Scan for the cell matching the given text and deliver its (x, y) coordinate at center. 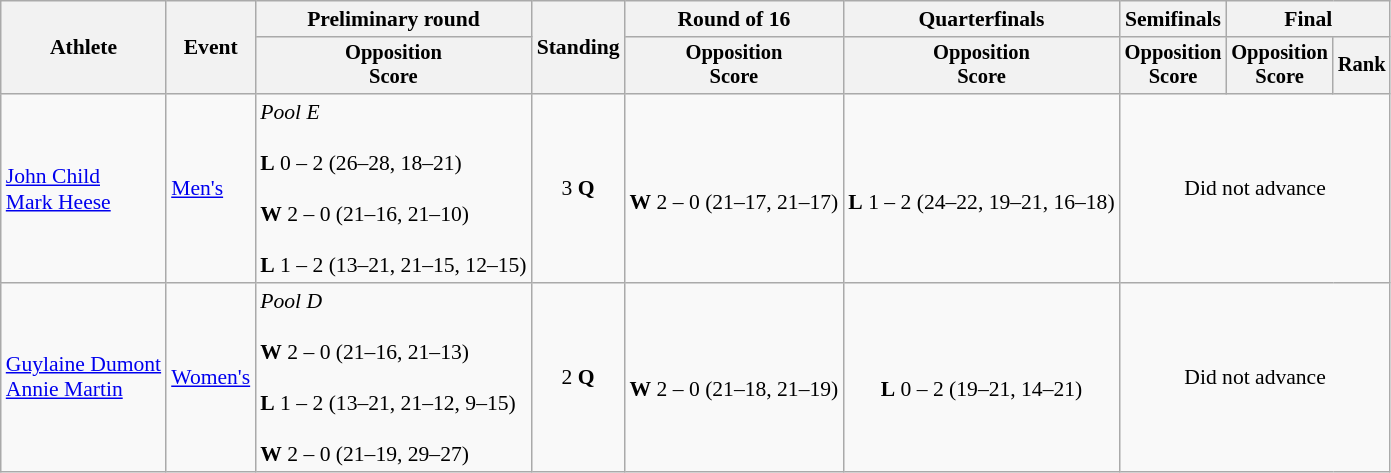
W 2 – 0 (21–17, 21–17) (734, 188)
3 Q (578, 188)
W 2 – 0 (21–18, 21–19) (734, 378)
Standing (578, 48)
L 0 – 2 (19–21, 14–21) (981, 378)
Women's (210, 378)
Quarterfinals (981, 19)
L 1 – 2 (24–22, 19–21, 16–18) (981, 188)
Athlete (84, 48)
Event (210, 48)
Round of 16 (734, 19)
Men's (210, 188)
Final (1308, 19)
John ChildMark Heese (84, 188)
Semifinals (1174, 19)
2 Q (578, 378)
Guylaine DumontAnnie Martin (84, 378)
Rank (1362, 66)
Preliminary round (393, 19)
Pool DW 2 – 0 (21–16, 21–13)L 1 – 2 (13–21, 21–12, 9–15)W 2 – 0 (21–19, 29–27) (393, 378)
Pool EL 0 – 2 (26–28, 18–21)W 2 – 0 (21–16, 21–10)L 1 – 2 (13–21, 21–15, 12–15) (393, 188)
